Identify which cell holds the provided text, then report its (x, y) central coordinate. 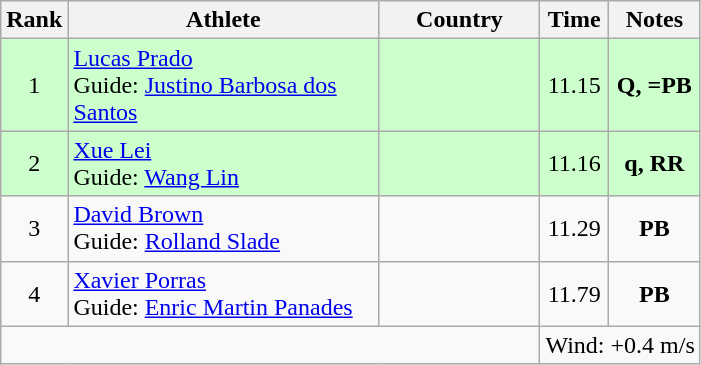
David BrownGuide: Rolland Slade (224, 228)
Athlete (224, 20)
Lucas PradoGuide: Justino Barbosa dos Santos (224, 85)
q, RR (654, 164)
Rank (34, 20)
1 (34, 85)
11.29 (574, 228)
3 (34, 228)
Xue LeiGuide: Wang Lin (224, 164)
11.16 (574, 164)
11.79 (574, 294)
Q, =PB (654, 85)
2 (34, 164)
4 (34, 294)
Country (460, 20)
11.15 (574, 85)
Time (574, 20)
Notes (654, 20)
Xavier PorrasGuide: Enric Martin Panades (224, 294)
Wind: +0.4 m/s (620, 345)
